Search for the cell housing the specified text and yield its (X, Y) center coordinate. 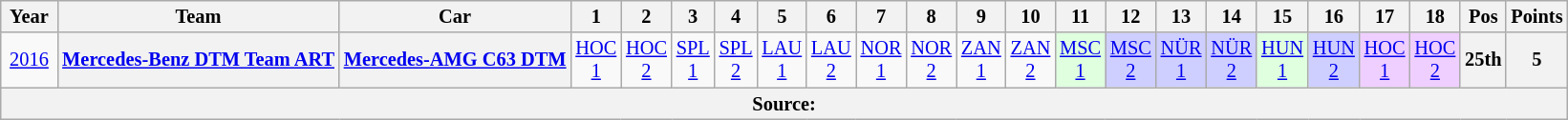
Car (455, 16)
Team (199, 16)
15 (1282, 16)
SPL2 (736, 60)
1 (596, 16)
4 (736, 16)
NOR2 (931, 60)
14 (1231, 16)
12 (1131, 16)
HUN2 (1334, 60)
6 (831, 16)
Points (1536, 16)
NÜR1 (1181, 60)
SPL1 (694, 60)
13 (1181, 16)
Pos (1483, 16)
ZAN2 (1031, 60)
Year (30, 16)
Mercedes-AMG C63 DTM (455, 60)
Source: (784, 104)
25th (1483, 60)
11 (1080, 16)
LAU2 (831, 60)
7 (881, 16)
Mercedes-Benz DTM Team ART (199, 60)
9 (981, 16)
18 (1435, 16)
NÜR2 (1231, 60)
2 (646, 16)
3 (694, 16)
ZAN1 (981, 60)
NOR1 (881, 60)
MSC1 (1080, 60)
16 (1334, 16)
HUN1 (1282, 60)
10 (1031, 16)
LAU1 (782, 60)
MSC2 (1131, 60)
2016 (30, 60)
8 (931, 16)
17 (1385, 16)
